For the text-containing cell, return its midpoint in [x, y] coordinate format. 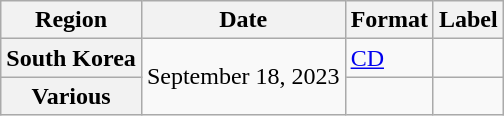
Date [243, 20]
CD [389, 58]
Label [468, 20]
Format [389, 20]
Various [72, 96]
South Korea [72, 58]
September 18, 2023 [243, 77]
Region [72, 20]
